Search for the cell housing the specified text and yield its (X, Y) center coordinate. 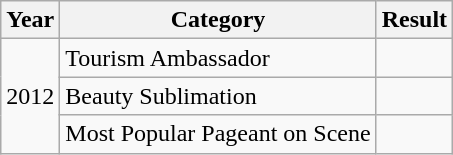
Most Popular Pageant on Scene (218, 134)
Category (218, 20)
Beauty Sublimation (218, 96)
Tourism Ambassador (218, 58)
2012 (30, 96)
Year (30, 20)
Result (414, 20)
